Output the [x, y] coordinate of the center of the cell containing the given text.  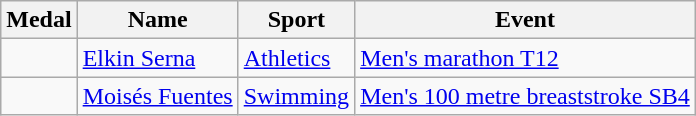
Medal [39, 20]
Men's 100 metre breaststroke SB4 [526, 96]
Elkin Serna [158, 58]
Athletics [296, 58]
Swimming [296, 96]
Sport [296, 20]
Event [526, 20]
Name [158, 20]
Men's marathon T12 [526, 58]
Moisés Fuentes [158, 96]
